Extract the [x, y] coordinate from the center of the cell holding the provided text.  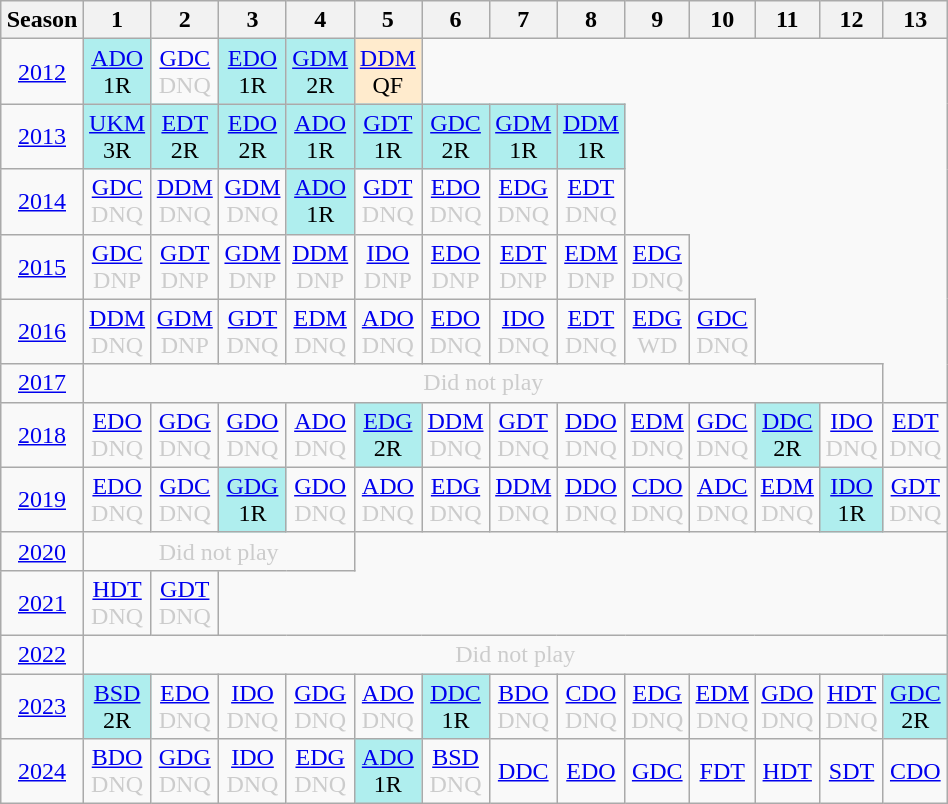
GDT1R [388, 136]
2013 [42, 136]
IDODNP [388, 266]
3 [253, 20]
2015 [42, 266]
GDG1R [253, 500]
EDO2R [253, 136]
GDM1R [523, 136]
11 [788, 20]
DDC1R [456, 706]
DDMDNP [320, 266]
UKM3R [117, 136]
GDCDNP [117, 266]
2016 [42, 332]
DDC2R [788, 434]
GDM2R [320, 72]
2012 [42, 72]
2021 [42, 602]
DDMQF [388, 72]
BSDDNQ [456, 772]
6 [456, 20]
EDODNP [456, 266]
2020 [42, 551]
EDG2R [388, 434]
EDO [591, 772]
HDT [788, 772]
5 [388, 20]
4 [320, 20]
GDMDNQ [253, 202]
2019 [42, 500]
BSD2R [117, 706]
IDO1R [852, 500]
CDO [915, 772]
DDC [523, 772]
12 [852, 20]
ADCDNQ [722, 500]
GDC [658, 772]
7 [523, 20]
8 [591, 20]
2024 [42, 772]
EDTDNP [523, 266]
SDT [852, 772]
9 [658, 20]
13 [915, 20]
Season [42, 20]
EDT2R [185, 136]
EDMDNP [591, 266]
2018 [42, 434]
2023 [42, 706]
2017 [42, 383]
2 [185, 20]
1 [117, 20]
2014 [42, 202]
DDM1R [591, 136]
GDTDNP [185, 266]
10 [722, 20]
EDO1R [253, 72]
FDT [722, 772]
EDGWD [658, 332]
2022 [42, 654]
